Scan for the cell matching the given text and deliver its (x, y) coordinate at center. 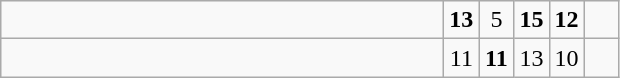
10 (566, 58)
5 (496, 20)
12 (566, 20)
15 (532, 20)
